Identify which cell holds the provided text, then report its (x, y) central coordinate. 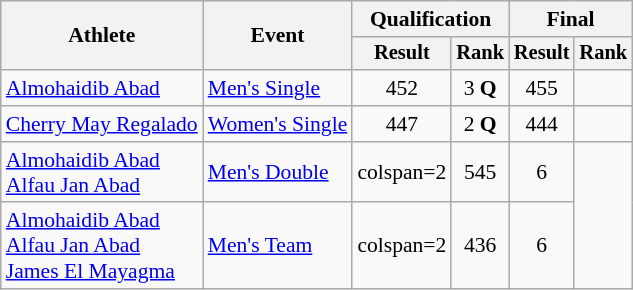
Final (570, 19)
Men's Single (278, 88)
Cherry May Regalado (102, 124)
Event (278, 36)
Qualification (430, 19)
Almohaidib Abad Alfau Jan Abad (102, 172)
Men's Double (278, 172)
452 (402, 88)
Women's Single (278, 124)
444 (542, 124)
Men's Team (278, 246)
Almohaidib Abad (102, 88)
545 (480, 172)
2 Q (480, 124)
447 (402, 124)
Athlete (102, 36)
3 Q (480, 88)
Almohaidib Abad Alfau Jan Abad James El Mayagma (102, 246)
455 (542, 88)
436 (480, 246)
